Identify which cell holds the provided text, then report its (X, Y) central coordinate. 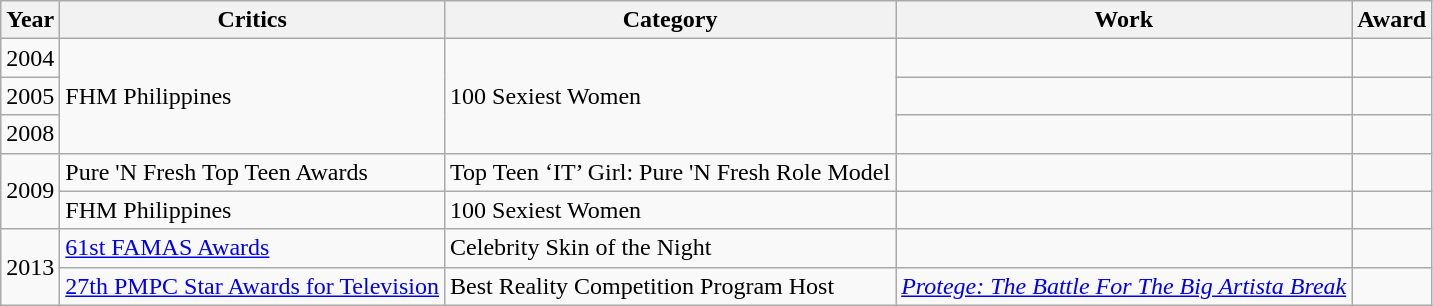
27th PMPC Star Awards for Television (252, 286)
2013 (30, 267)
2005 (30, 96)
61st FAMAS Awards (252, 248)
Top Teen ‘IT’ Girl: Pure 'N Fresh Role Model (670, 172)
Award (1392, 20)
Work (1124, 20)
Celebrity Skin of the Night (670, 248)
2009 (30, 191)
Pure 'N Fresh Top Teen Awards (252, 172)
Year (30, 20)
Category (670, 20)
Protege: The Battle For The Big Artista Break (1124, 286)
Best Reality Competition Program Host (670, 286)
2004 (30, 58)
2008 (30, 134)
Critics (252, 20)
